Locate the cell with the specified text and output its (X, Y) center coordinate. 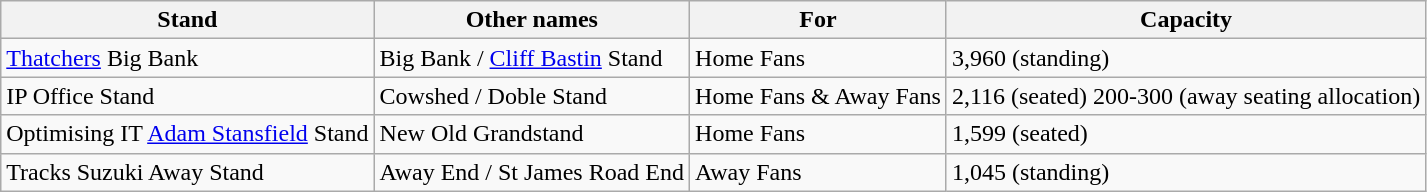
1,599 (seated) (1186, 134)
3,960 (standing) (1186, 58)
Away End / St James Road End (532, 172)
For (818, 20)
Away Fans (818, 172)
Thatchers Big Bank (188, 58)
Stand (188, 20)
2,116 (seated) 200-300 (away seating allocation) (1186, 96)
Capacity (1186, 20)
New Old Grandstand (532, 134)
Big Bank / Cliff Bastin Stand (532, 58)
Other names (532, 20)
IP Office Stand (188, 96)
Optimising IT Adam Stansfield Stand (188, 134)
Home Fans & Away Fans (818, 96)
Tracks Suzuki Away Stand (188, 172)
1,045 (standing) (1186, 172)
Cowshed / Doble Stand (532, 96)
